Identify which cell holds the provided text, then report its [X, Y] central coordinate. 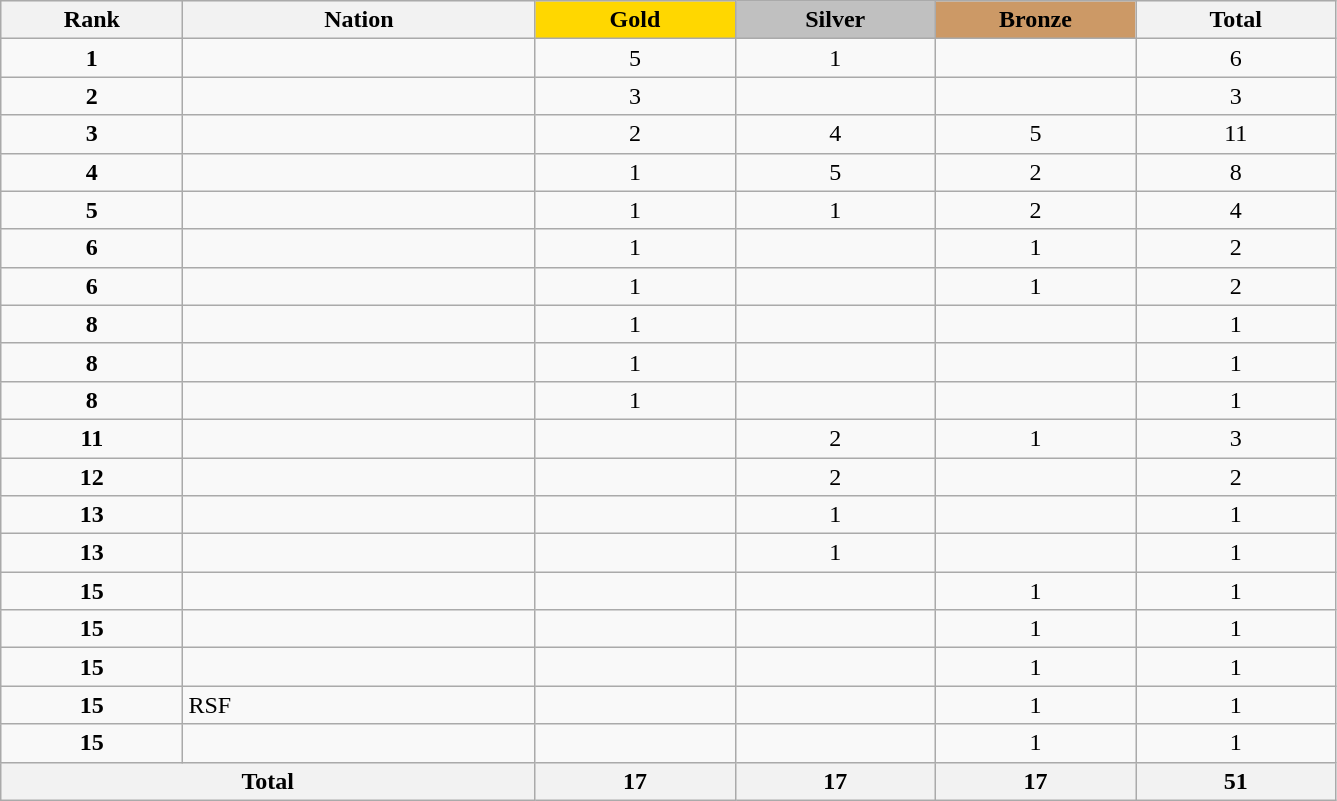
Nation [359, 20]
Bronze [1035, 20]
RSF [359, 705]
51 [1236, 781]
Rank [92, 20]
Gold [635, 20]
12 [92, 477]
Silver [835, 20]
